Return the (x, y) coordinate for the center point of the cell that contains the specified text.  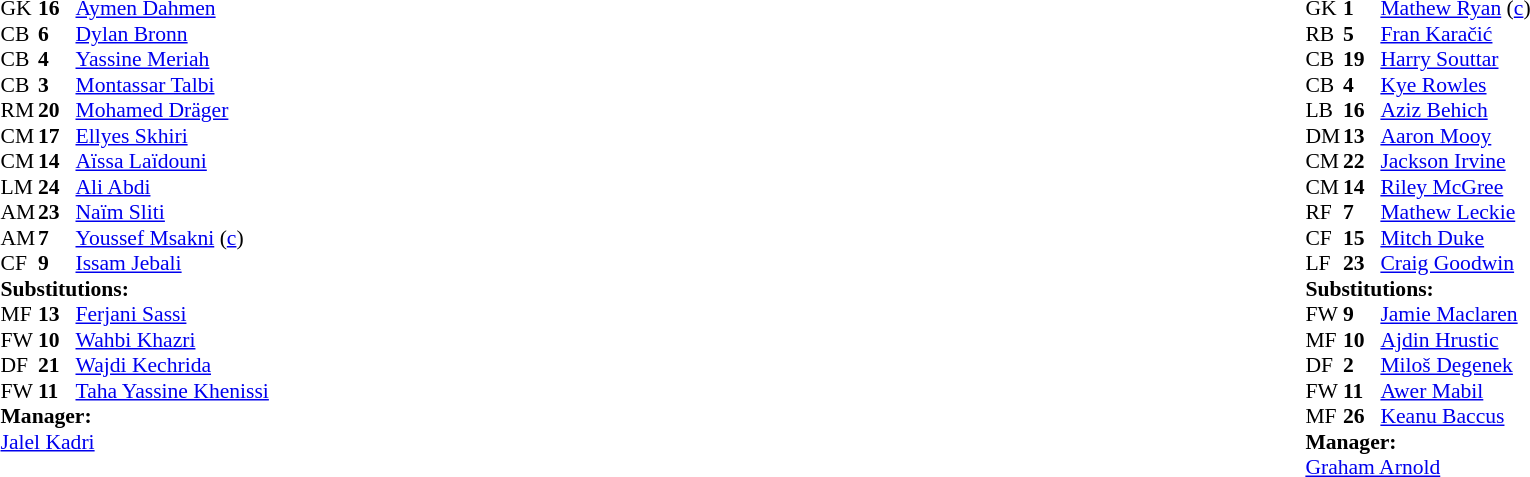
Ellyes Skhiri (172, 136)
22 (1362, 161)
Ali Abdi (172, 187)
Youssef Msakni (c) (172, 238)
Ajdin Hrustic (1455, 340)
20 (57, 111)
17 (57, 136)
LB (1324, 111)
Montassar Talbi (172, 85)
6 (57, 34)
Dylan Bronn (172, 34)
Aaron Mooy (1455, 136)
Issam Jebali (172, 263)
Riley McGree (1455, 187)
19 (1362, 59)
Kye Rowles (1455, 85)
Mohamed Dräger (172, 111)
Taha Yassine Khenissi (172, 391)
RB (1324, 34)
Keanu Baccus (1455, 417)
Harry Souttar (1455, 59)
21 (57, 365)
RF (1324, 213)
LM (19, 187)
24 (57, 187)
15 (1362, 238)
Craig Goodwin (1455, 263)
Aïssa Laïdouni (172, 161)
16 (1362, 111)
Jamie Maclaren (1455, 315)
Jackson Irvine (1455, 161)
26 (1362, 417)
DM (1324, 136)
5 (1362, 34)
Aziz Behich (1455, 111)
Jalel Kadri (134, 442)
Mathew Leckie (1455, 213)
Yassine Meriah (172, 59)
Fran Karačić (1455, 34)
LF (1324, 263)
RM (19, 111)
Wahbi Khazri (172, 340)
Ferjani Sassi (172, 315)
Miloš Degenek (1455, 365)
Naïm Sliti (172, 213)
Mitch Duke (1455, 238)
2 (1362, 365)
Awer Mabil (1455, 391)
3 (57, 85)
Wajdi Kechrida (172, 365)
